From the cell containing the given text, extract its center point as (X, Y) coordinate. 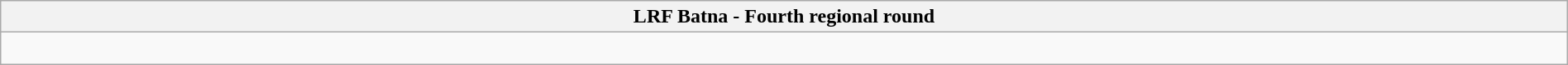
LRF Batna - Fourth regional round (784, 17)
